Search for the cell housing the specified text and yield its (x, y) center coordinate. 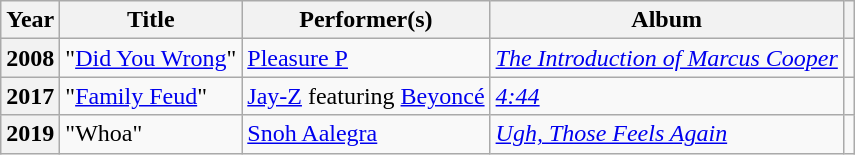
The Introduction of Marcus Cooper (666, 58)
"Did You Wrong" (151, 58)
Pleasure P (366, 58)
2017 (30, 96)
Title (151, 20)
Snoh Aalegra (366, 134)
Year (30, 20)
2019 (30, 134)
Album (666, 20)
"Whoa" (151, 134)
Ugh, Those Feels Again (666, 134)
Jay-Z featuring Beyoncé (366, 96)
4:44 (666, 96)
"Family Feud" (151, 96)
Performer(s) (366, 20)
2008 (30, 58)
